Return the (x, y) coordinate for the center point of the cell that contains the specified text.  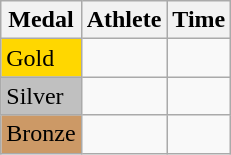
Bronze (41, 134)
Athlete (124, 20)
Time (199, 20)
Medal (41, 20)
Silver (41, 96)
Gold (41, 58)
